Extract the (x, y) coordinate from the center of the cell holding the provided text.  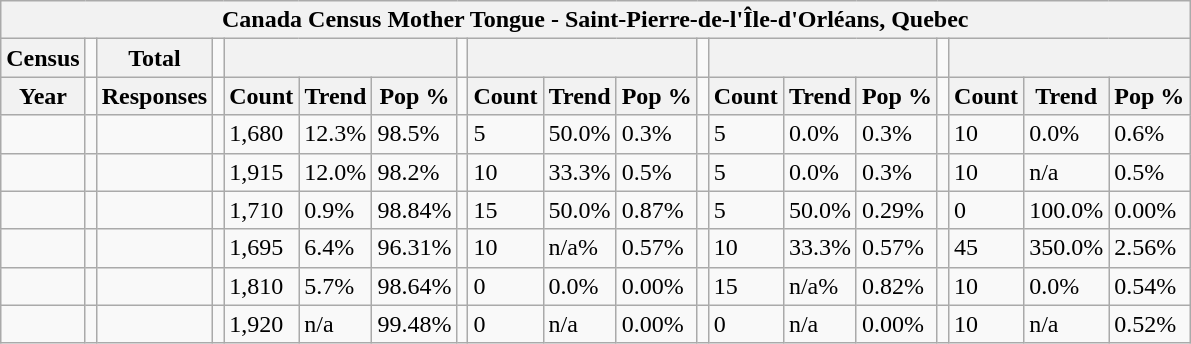
Census (43, 58)
12.0% (336, 172)
12.3% (336, 134)
98.2% (414, 172)
96.31% (414, 248)
1,680 (262, 134)
100.0% (1066, 210)
1,710 (262, 210)
98.84% (414, 210)
Responses (154, 96)
350.0% (1066, 248)
1,695 (262, 248)
45 (986, 248)
1,920 (262, 324)
1,810 (262, 286)
0.6% (1150, 134)
1,915 (262, 172)
0.82% (896, 286)
98.5% (414, 134)
0.29% (896, 210)
5.7% (336, 286)
Total (154, 58)
98.64% (414, 286)
2.56% (1150, 248)
0.9% (336, 210)
Canada Census Mother Tongue - Saint-Pierre-de-l'Île-d'Orléans, Quebec (596, 20)
6.4% (336, 248)
0.54% (1150, 286)
Year (43, 96)
0.52% (1150, 324)
99.48% (414, 324)
0.87% (656, 210)
